Detect which cell encompasses the target text, then output its (x, y) center coordinate. 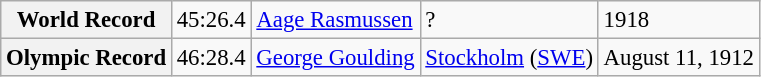
? (509, 20)
45:26.4 (211, 20)
46:28.4 (211, 58)
Aage Rasmussen (336, 20)
August 11, 1912 (678, 58)
Stockholm (SWE) (509, 58)
1918 (678, 20)
World Record (86, 20)
Olympic Record (86, 58)
George Goulding (336, 58)
